Return (X, Y) of the center of cell containing provided text 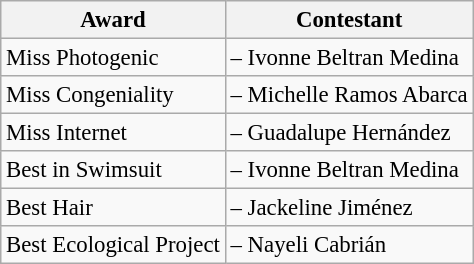
Best Hair (113, 208)
Best Ecological Project (113, 245)
Contestant (349, 20)
– Jackeline Jiménez (349, 208)
– Michelle Ramos Abarca (349, 95)
Miss Internet (113, 133)
– Guadalupe Hernández (349, 133)
Best in Swimsuit (113, 170)
– Nayeli Cabrián (349, 245)
Award (113, 20)
Miss Congeniality (113, 95)
Miss Photogenic (113, 58)
